Scan for the cell matching the given text and deliver its (x, y) coordinate at center. 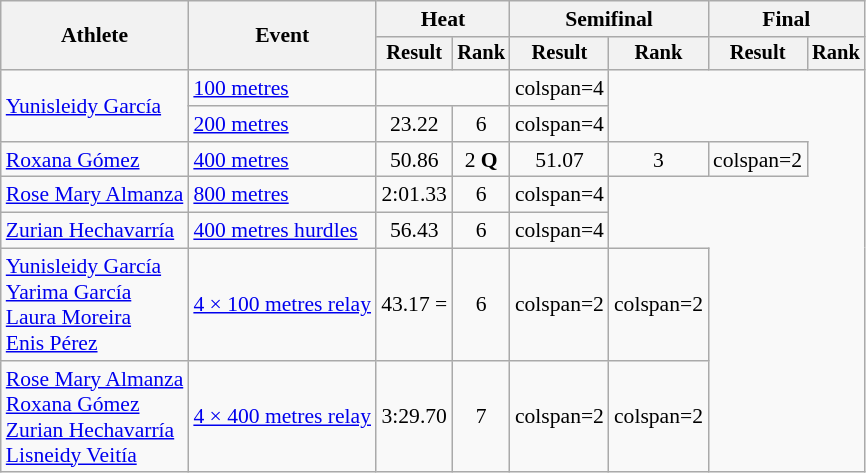
Zurian Hechavarría (95, 231)
50.86 (414, 160)
4 × 100 metres relay (282, 305)
2:01.33 (414, 195)
Yunisleidy García (95, 106)
51.07 (560, 160)
2 Q (481, 160)
Rose Mary AlmanzaRoxana GómezZurian HechavarríaLisneidy Veitía (95, 417)
56.43 (414, 231)
43.17 = (414, 305)
100 metres (282, 88)
Heat (443, 19)
Yunisleidy GarcíaYarima GarcíaLaura MoreiraEnis Pérez (95, 305)
Rose Mary Almanza (95, 195)
400 metres hurdles (282, 231)
800 metres (282, 195)
Semifinal (609, 19)
23.22 (414, 124)
200 metres (282, 124)
4 × 400 metres relay (282, 417)
Event (282, 36)
Final (786, 19)
7 (481, 417)
400 metres (282, 160)
3:29.70 (414, 417)
Roxana Gómez (95, 160)
3 (658, 160)
Athlete (95, 36)
